Pinpoint the cell where the given text exists, returning its [X, Y] midpoint coordinate. 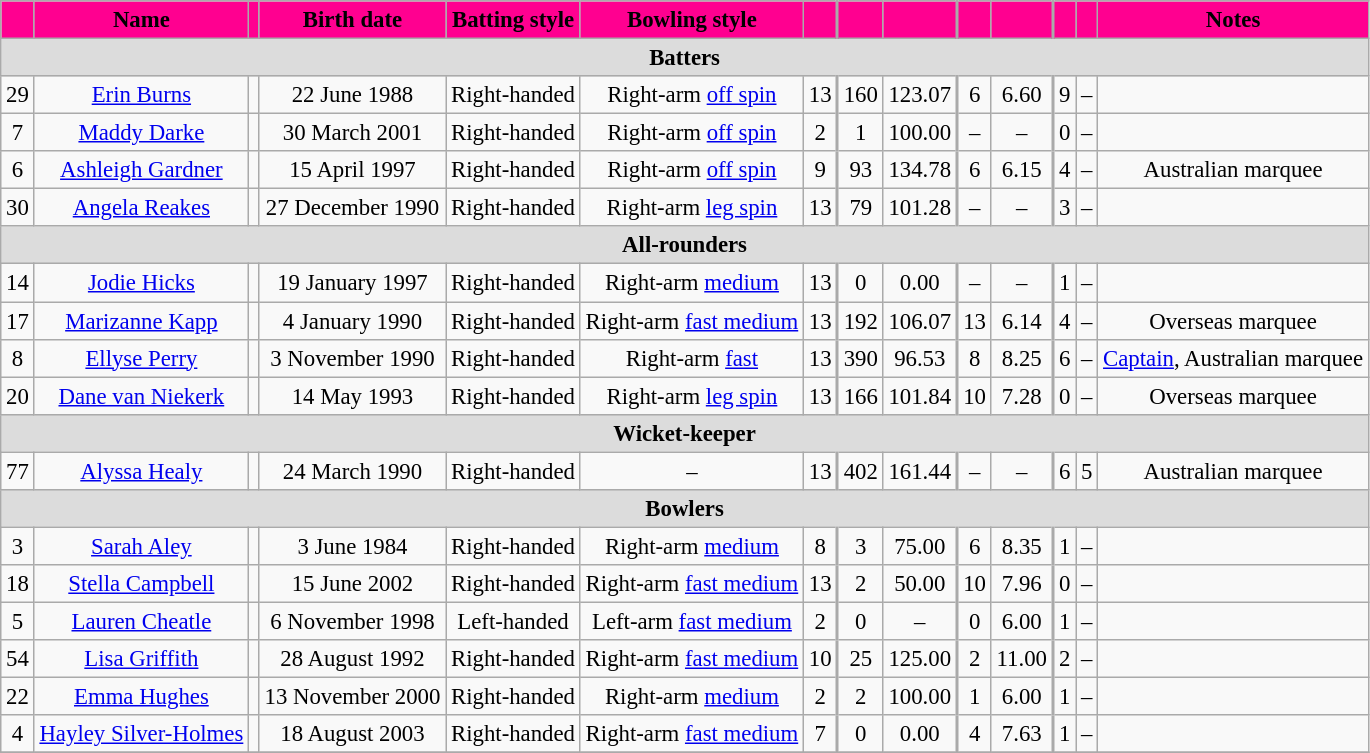
96.53 [920, 358]
Name [141, 20]
24 March 1990 [352, 471]
30 March 2001 [352, 133]
166 [861, 396]
18 [18, 584]
Lisa Griffith [141, 659]
Sarah Aley [141, 546]
15 June 2002 [352, 584]
134.78 [920, 170]
93 [861, 170]
Angela Reakes [141, 208]
4 January 1990 [352, 321]
Lauren Cheatle [141, 621]
8.35 [1022, 546]
Jodie Hicks [141, 283]
75.00 [920, 546]
29 [18, 95]
402 [861, 471]
192 [861, 321]
Ellyse Perry [141, 358]
Emma Hughes [141, 697]
Marizanne Kapp [141, 321]
14 [18, 283]
3 June 1984 [352, 546]
11.00 [1022, 659]
22 June 1988 [352, 95]
6.15 [1022, 170]
Notes [1234, 20]
20 [18, 396]
Left-arm fast medium [692, 621]
390 [861, 358]
All-rounders [685, 245]
7.96 [1022, 584]
25 [861, 659]
79 [861, 208]
Bowlers [685, 509]
Bowling style [692, 20]
Erin Burns [141, 95]
6.14 [1022, 321]
106.07 [920, 321]
54 [18, 659]
30 [18, 208]
19 January 1997 [352, 283]
Hayley Silver-Holmes [141, 734]
160 [861, 95]
50.00 [920, 584]
Dane van Niekerk [141, 396]
6.60 [1022, 95]
13 November 2000 [352, 697]
77 [18, 471]
Left-handed [514, 621]
Birth date [352, 20]
101.28 [920, 208]
Maddy Darke [141, 133]
14 May 1993 [352, 396]
Captain, Australian marquee [1234, 358]
Ashleigh Gardner [141, 170]
125.00 [920, 659]
Right-arm fast [692, 358]
Batters [685, 58]
Batting style [514, 20]
161.44 [920, 471]
17 [18, 321]
8.25 [1022, 358]
6 November 1998 [352, 621]
Alyssa Healy [141, 471]
22 [18, 697]
Stella Campbell [141, 584]
27 December 1990 [352, 208]
18 August 2003 [352, 734]
3 November 1990 [352, 358]
123.07 [920, 95]
28 August 1992 [352, 659]
15 April 1997 [352, 170]
Wicket-keeper [685, 433]
7.28 [1022, 396]
101.84 [920, 396]
7.63 [1022, 734]
